Locate the cell with the specified text and output its [x, y] center coordinate. 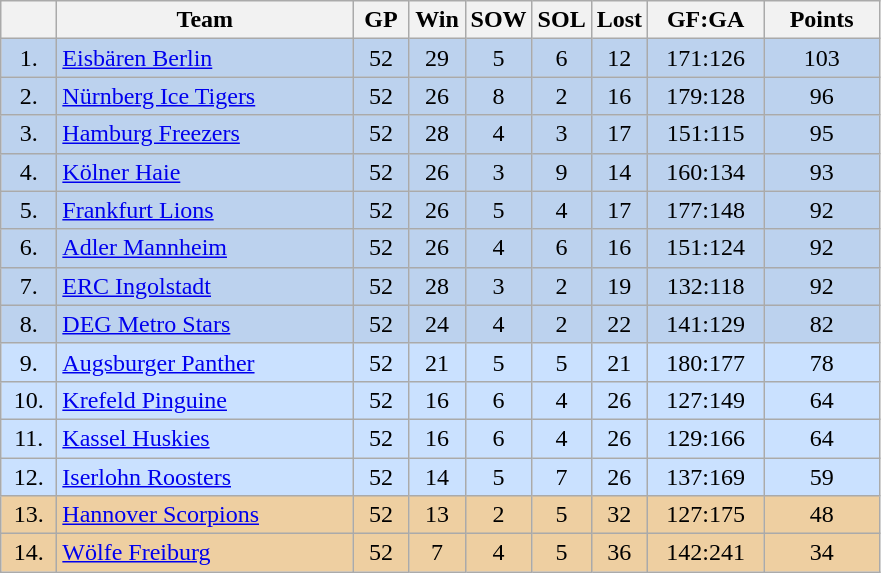
151:115 [706, 134]
32 [619, 515]
95 [822, 134]
10. [29, 400]
177:148 [706, 210]
9 [562, 172]
Kassel Huskies [205, 438]
141:129 [706, 324]
96 [822, 96]
12 [619, 58]
29 [437, 58]
Nürnberg Ice Tigers [205, 96]
8 [498, 96]
Wölfe Freiburg [205, 553]
14. [29, 553]
Team [205, 20]
5. [29, 210]
Win [437, 20]
2. [29, 96]
SOL [562, 20]
6. [29, 248]
8. [29, 324]
160:134 [706, 172]
3. [29, 134]
129:166 [706, 438]
Adler Mannheim [205, 248]
4. [29, 172]
142:241 [706, 553]
SOW [498, 20]
93 [822, 172]
13 [437, 515]
Eisbären Berlin [205, 58]
12. [29, 477]
127:175 [706, 515]
19 [619, 286]
103 [822, 58]
1. [29, 58]
34 [822, 553]
171:126 [706, 58]
78 [822, 362]
ERC Ingolstadt [205, 286]
Lost [619, 20]
Points [822, 20]
9. [29, 362]
22 [619, 324]
DEG Metro Stars [205, 324]
11. [29, 438]
59 [822, 477]
13. [29, 515]
179:128 [706, 96]
Kölner Haie [205, 172]
82 [822, 324]
Iserlohn Roosters [205, 477]
132:118 [706, 286]
24 [437, 324]
Augsburger Panther [205, 362]
Krefeld Pinguine [205, 400]
151:124 [706, 248]
180:177 [706, 362]
Hannover Scorpions [205, 515]
Hamburg Freezers [205, 134]
7. [29, 286]
48 [822, 515]
GP [381, 20]
137:169 [706, 477]
GF:GA [706, 20]
Frankfurt Lions [205, 210]
36 [619, 553]
127:149 [706, 400]
